Pinpoint the cell where the given text exists, returning its [X, Y] midpoint coordinate. 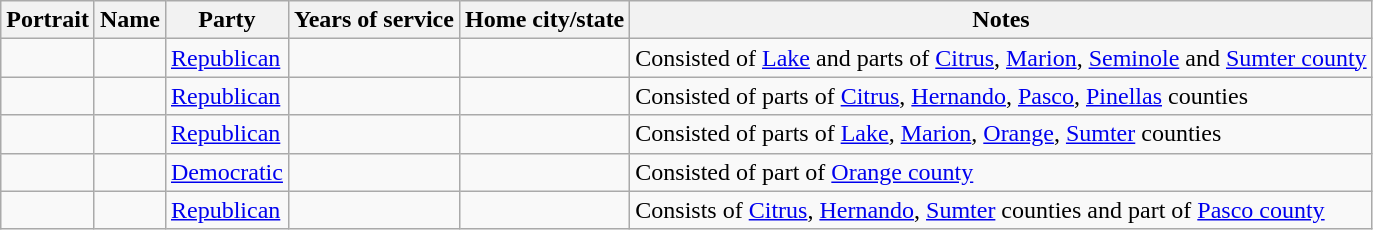
Consists of Citrus, Hernando, Sumter counties and part of Pasco county [1001, 210]
Home city/state [544, 20]
Consisted of Lake and parts of Citrus, Marion, Seminole and Sumter county [1001, 58]
Consisted of parts of Citrus, Hernando, Pasco, Pinellas counties [1001, 96]
Consisted of part of Orange county [1001, 172]
Years of service [374, 20]
Notes [1001, 20]
Democratic [226, 172]
Name [130, 20]
Party [226, 20]
Consisted of parts of Lake, Marion, Orange, Sumter counties [1001, 134]
Portrait [48, 20]
